Capture the cell that displays the provided text and extract its [x, y] central coordinate. 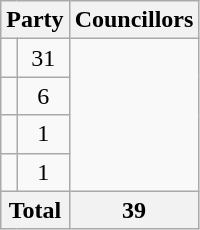
39 [134, 210]
Councillors [134, 20]
Party [35, 20]
31 [43, 58]
6 [43, 96]
Total [35, 210]
